Determine the (X, Y) coordinate at the center of the cell enclosing the given text.  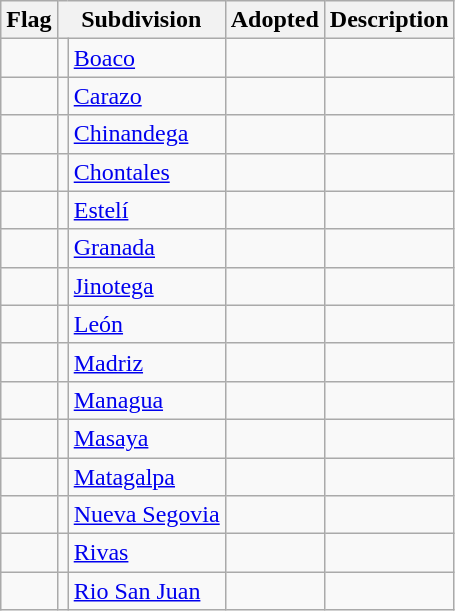
Granada (146, 248)
Matagalpa (146, 477)
Rivas (146, 553)
Madriz (146, 362)
Masaya (146, 438)
Jinotega (146, 286)
Nueva Segovia (146, 515)
Description (389, 20)
Chinandega (146, 134)
Subdivision (141, 20)
Boaco (146, 58)
Flag (29, 20)
Adopted (274, 20)
León (146, 324)
Estelí (146, 210)
Rio San Juan (146, 591)
Carazo (146, 96)
Managua (146, 400)
Chontales (146, 172)
